Determine the (x, y) coordinate at the center of the cell enclosing the given text.  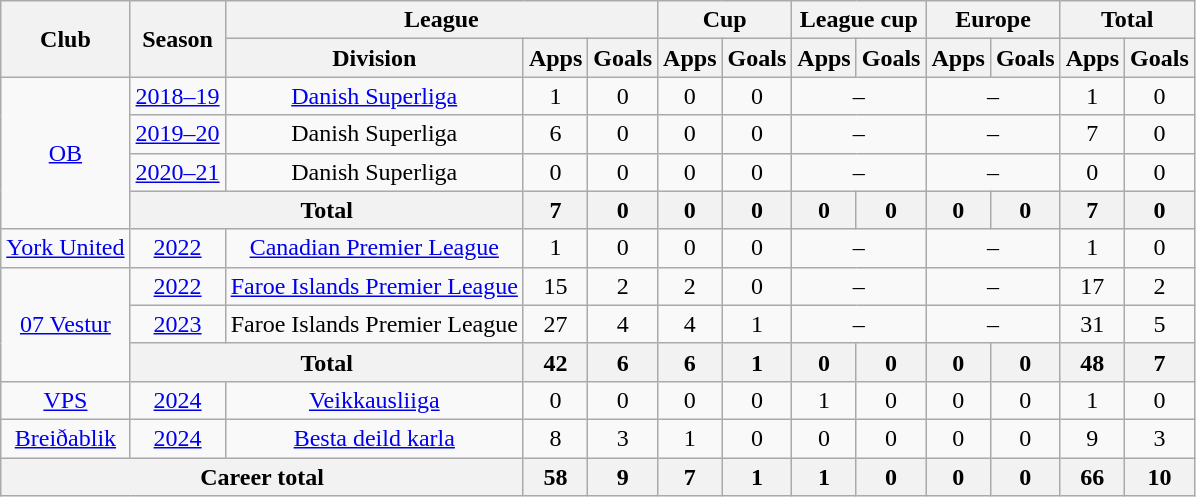
2019–20 (178, 134)
48 (1092, 362)
League cup (859, 20)
17 (1092, 286)
8 (555, 438)
Besta deild karla (374, 438)
10 (1160, 477)
Veikkausliiga (374, 400)
Europe (993, 20)
Career total (262, 477)
Club (66, 39)
2020–21 (178, 172)
Breiðablik (66, 438)
07 Vestur (66, 324)
5 (1160, 324)
VPS (66, 400)
Cup (725, 20)
31 (1092, 324)
15 (555, 286)
OB (66, 153)
Division (374, 58)
2018–19 (178, 96)
58 (555, 477)
League (441, 20)
66 (1092, 477)
2023 (178, 324)
York United (66, 248)
Canadian Premier League (374, 248)
Season (178, 39)
42 (555, 362)
27 (555, 324)
